Output the [x, y] coordinate of the center of the cell containing the given text.  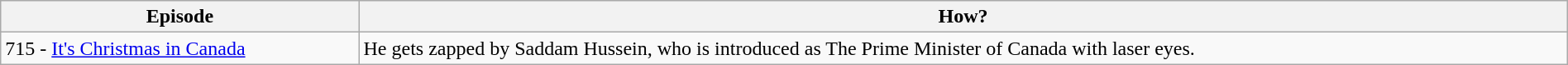
He gets zapped by Saddam Hussein, who is introduced as The Prime Minister of Canada with laser eyes. [963, 48]
715 - It's Christmas in Canada [180, 48]
How? [963, 17]
Episode [180, 17]
